Output the (X, Y) coordinate of the center of the cell containing the given text.  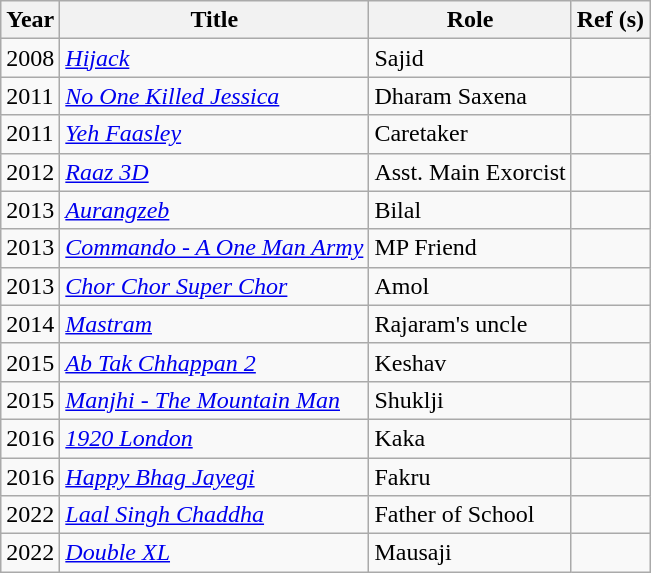
Laal Singh Chaddha (214, 515)
Sajid (470, 58)
Aurangzeb (214, 210)
Amol (470, 286)
Bilal (470, 210)
Kaka (470, 438)
Manjhi - The Mountain Man (214, 400)
Role (470, 20)
Hijack (214, 58)
Caretaker (470, 134)
Title (214, 20)
MP Friend (470, 248)
Chor Chor Super Chor (214, 286)
Happy Bhag Jayegi (214, 477)
Double XL (214, 553)
Mastram (214, 324)
Asst. Main Exorcist (470, 172)
Ab Tak Chhappan 2 (214, 362)
1920 London (214, 438)
2008 (30, 58)
Dharam Saxena (470, 96)
No One Killed Jessica (214, 96)
Father of School (470, 515)
Commando - A One Man Army (214, 248)
2014 (30, 324)
Fakru (470, 477)
Year (30, 20)
Keshav (470, 362)
Mausaji (470, 553)
2012 (30, 172)
Ref (s) (610, 20)
Shuklji (470, 400)
Rajaram's uncle (470, 324)
Yeh Faasley (214, 134)
Raaz 3D (214, 172)
